Return the [x, y] coordinate for the center point of the cell that contains the specified text.  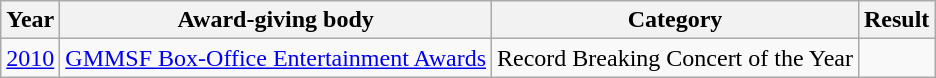
Category [676, 20]
Result [896, 20]
Award-giving body [276, 20]
2010 [30, 58]
GMMSF Box-Office Entertainment Awards [276, 58]
Record Breaking Concert of the Year [676, 58]
Year [30, 20]
